Detect which cell encompasses the target text, then output its [x, y] center coordinate. 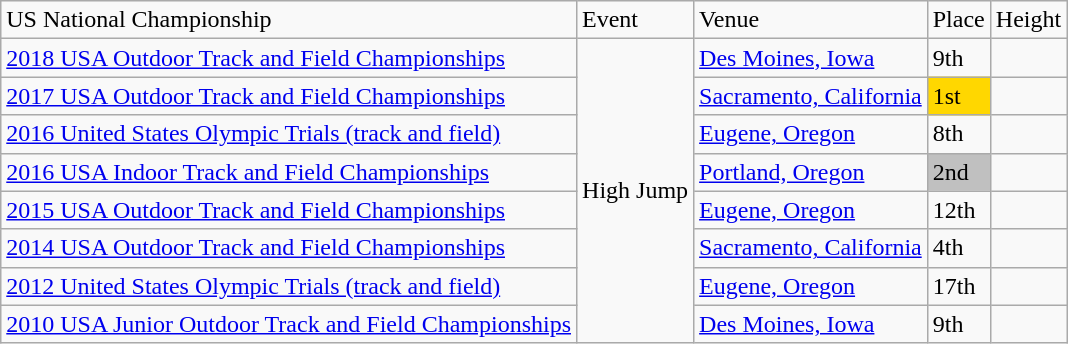
2016 USA Indoor Track and Field Championships [289, 172]
Event [636, 20]
2012 United States Olympic Trials (track and field) [289, 286]
1st [958, 96]
Portland, Oregon [811, 172]
2016 United States Olympic Trials (track and field) [289, 134]
8th [958, 134]
2014 USA Outdoor Track and Field Championships [289, 248]
2010 USA Junior Outdoor Track and Field Championships [289, 324]
2nd [958, 172]
Venue [811, 20]
2017 USA Outdoor Track and Field Championships [289, 96]
12th [958, 210]
17th [958, 286]
US National Championship [289, 20]
2018 USA Outdoor Track and Field Championships [289, 58]
Place [958, 20]
High Jump [636, 191]
4th [958, 248]
2015 USA Outdoor Track and Field Championships [289, 210]
Height [1028, 20]
